Identify which cell holds the provided text, then report its [x, y] central coordinate. 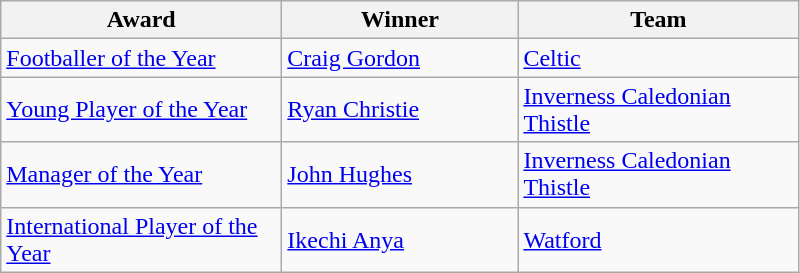
Award [142, 20]
Team [658, 20]
Watford [658, 240]
Ryan Christie [400, 110]
Young Player of the Year [142, 110]
International Player of the Year [142, 240]
John Hughes [400, 174]
Celtic [658, 58]
Craig Gordon [400, 58]
Ikechi Anya [400, 240]
Winner [400, 20]
Manager of the Year [142, 174]
Footballer of the Year [142, 58]
